Search for the cell housing the specified text and yield its [x, y] center coordinate. 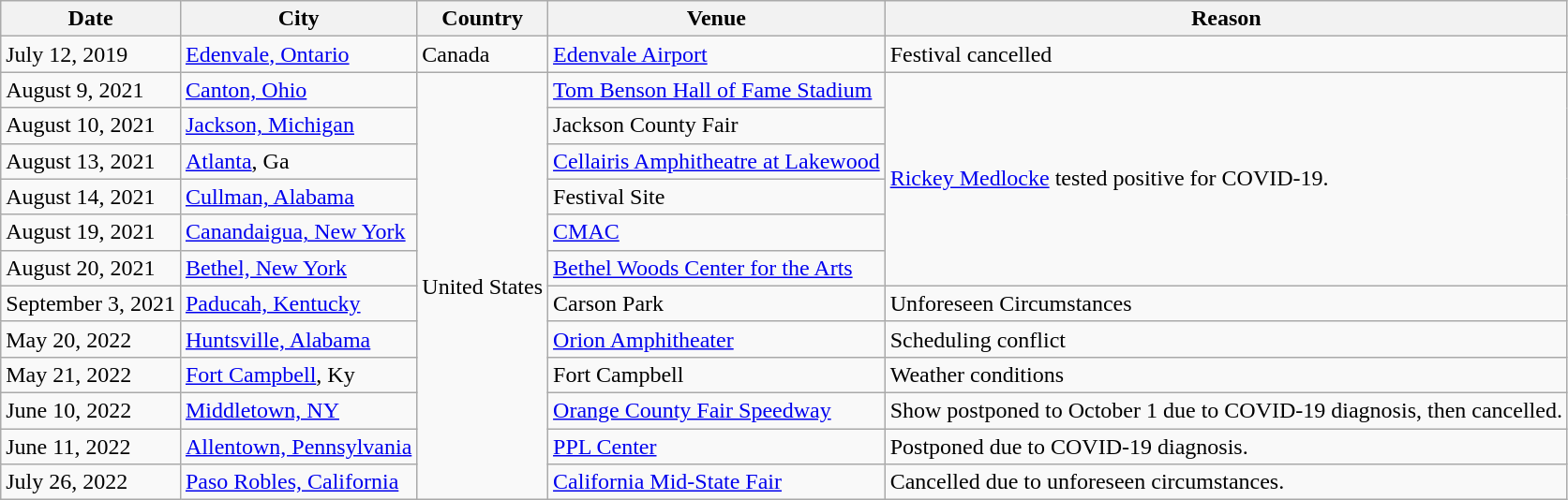
May 20, 2022 [91, 339]
Paducah, Kentucky [298, 303]
June 10, 2022 [91, 410]
Tom Benson Hall of Fame Stadium [717, 90]
August 9, 2021 [91, 90]
August 13, 2021 [91, 161]
Reason [1226, 19]
Weather conditions [1226, 375]
August 10, 2021 [91, 125]
July 12, 2019 [91, 54]
Bethel Woods Center for the Arts [717, 268]
July 26, 2022 [91, 482]
Paso Robles, California [298, 482]
Canada [483, 54]
Festival Site [717, 197]
Bethel, New York [298, 268]
Festival cancelled [1226, 54]
Jackson County Fair [717, 125]
CMAC [717, 232]
PPL Center [717, 447]
August 19, 2021 [91, 232]
Date [91, 19]
Fort Campbell, Ky [298, 375]
Cancelled due to unforeseen circumstances. [1226, 482]
Postponed due to COVID-19 diagnosis. [1226, 447]
Cellairis Amphitheatre at Lakewood [717, 161]
Scheduling conflict [1226, 339]
August 14, 2021 [91, 197]
Edenvale, Ontario [298, 54]
Rickey Medlocke tested positive for COVID-19. [1226, 179]
California Mid-State Fair [717, 482]
Edenvale Airport [717, 54]
Venue [717, 19]
September 3, 2021 [91, 303]
Unforeseen Circumstances [1226, 303]
Country [483, 19]
City [298, 19]
Canton, Ohio [298, 90]
United States [483, 287]
August 20, 2021 [91, 268]
Middletown, NY [298, 410]
Jackson, Michigan [298, 125]
Huntsville, Alabama [298, 339]
Atlanta, Ga [298, 161]
Fort Campbell [717, 375]
Canandaigua, New York [298, 232]
Carson Park [717, 303]
June 11, 2022 [91, 447]
Orange County Fair Speedway [717, 410]
Orion Amphitheater [717, 339]
Show postponed to October 1 due to COVID-19 diagnosis, then cancelled. [1226, 410]
Cullman, Alabama [298, 197]
Allentown, Pennsylvania [298, 447]
May 21, 2022 [91, 375]
